Locate the cell with the specified text and output its (X, Y) center coordinate. 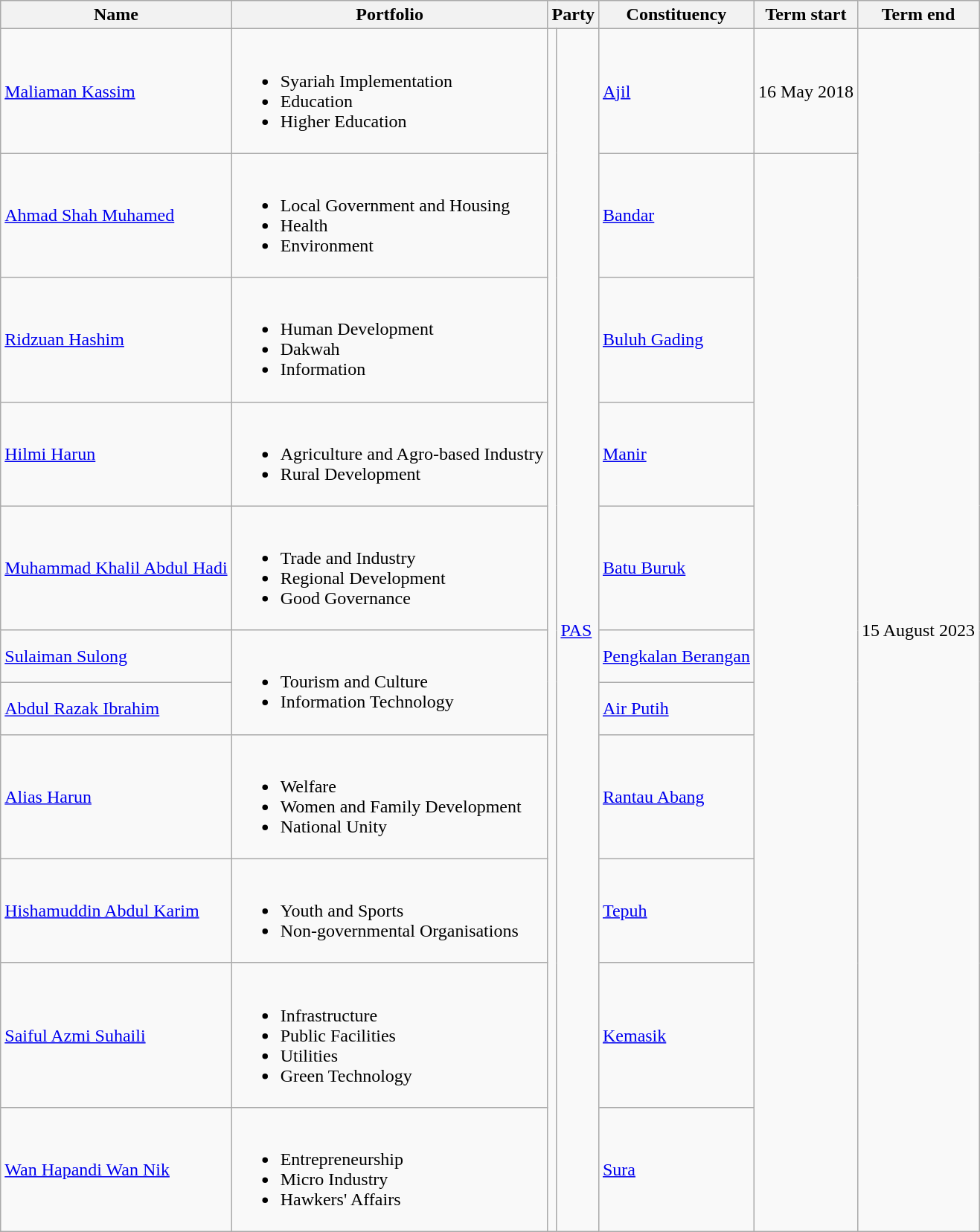
Ajil (676, 91)
Sulaiman Sulong (116, 656)
Party (573, 15)
Batu Buruk (676, 568)
Tourism and CultureInformation Technology (390, 682)
Agriculture and Agro-based IndustryRural Development (390, 454)
Local Government and HousingHealthEnvironment (390, 216)
Portfolio (390, 15)
Term start (805, 15)
InfrastructurePublic FacilitiesUtilitiesGreen Technology (390, 1035)
15 August 2023 (918, 631)
Name (116, 15)
Youth and SportsNon-governmental Organisations (390, 911)
Ridzuan Hashim (116, 339)
Ahmad Shah Muhamed (116, 216)
WelfareWomen and Family DevelopmentNational Unity (390, 796)
PAS (577, 631)
Manir (676, 454)
Saiful Azmi Suhaili (116, 1035)
Term end (918, 15)
Abdul Razak Ibrahim (116, 708)
EntrepreneurshipMicro IndustryHawkers' Affairs (390, 1170)
Hilmi Harun (116, 454)
Hishamuddin Abdul Karim (116, 911)
Human DevelopmentDakwahInformation (390, 339)
Pengkalan Berangan (676, 656)
Trade and IndustryRegional DevelopmentGood Governance (390, 568)
Constituency (676, 15)
Bandar (676, 216)
Alias Harun (116, 796)
Buluh Gading (676, 339)
Maliaman Kassim (116, 91)
Kemasik (676, 1035)
Tepuh (676, 911)
Sura (676, 1170)
Wan Hapandi Wan Nik (116, 1170)
Syariah ImplementationEducationHigher Education (390, 91)
16 May 2018 (805, 91)
Air Putih (676, 708)
Rantau Abang (676, 796)
Muhammad Khalil Abdul Hadi (116, 568)
